Find where the given text appears and provide that cell's center as [X, Y] coordinate. 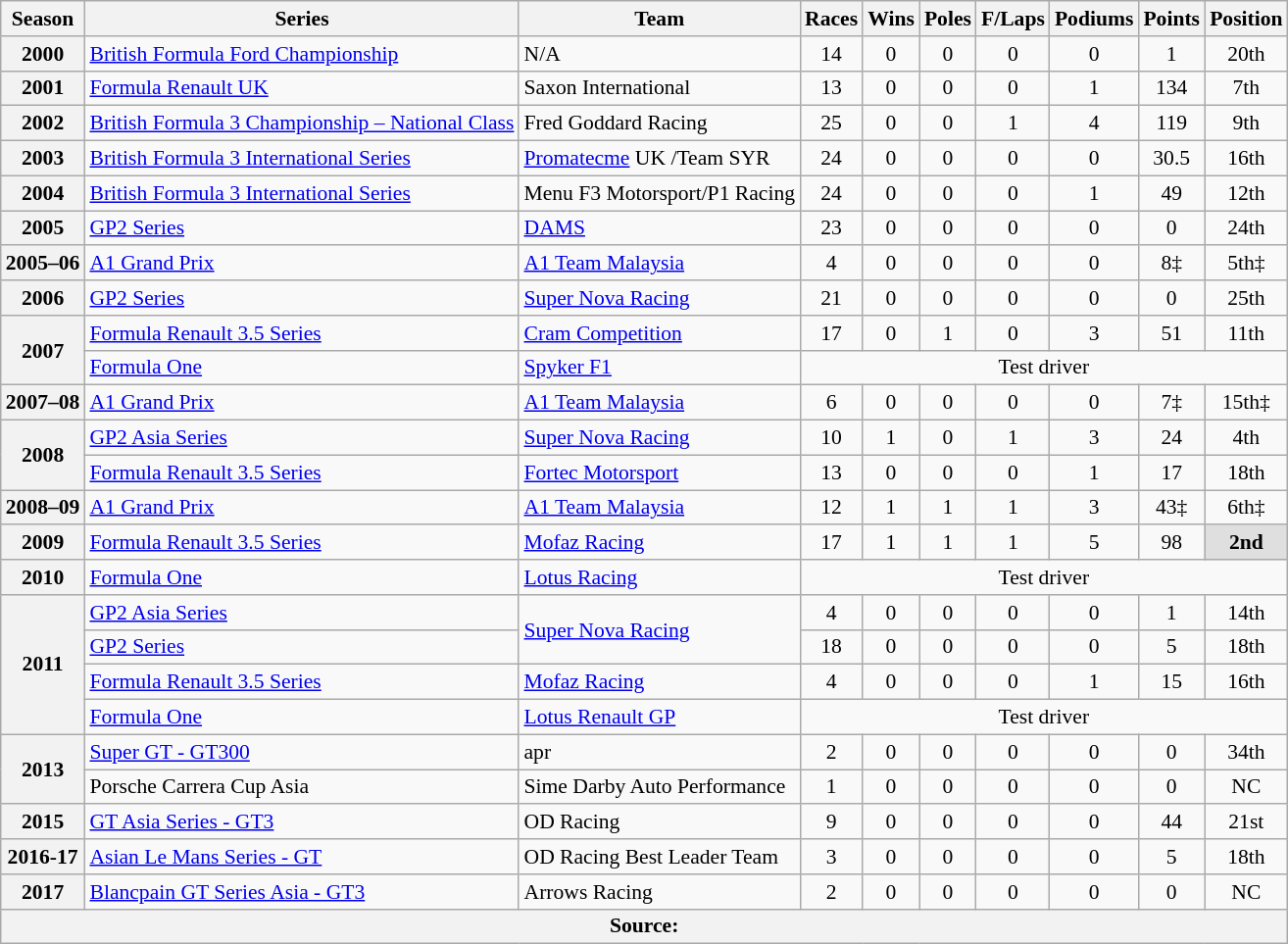
2016-17 [43, 857]
15th‡ [1246, 403]
Lotus Racing [659, 577]
2005–06 [43, 264]
12 [831, 508]
2007–08 [43, 403]
9 [831, 822]
2010 [43, 577]
6th‡ [1246, 508]
apr [659, 752]
11th [1246, 333]
20th [1246, 54]
Series [302, 19]
Sime Darby Auto Performance [659, 787]
F/Laps [1014, 19]
34th [1246, 752]
Position [1246, 19]
Menu F3 Motorsport/P1 Racing [659, 193]
Arrows Racing [659, 892]
98 [1171, 543]
2005 [43, 228]
49 [1171, 193]
9th [1246, 124]
2001 [43, 88]
2013 [43, 769]
2006 [43, 298]
119 [1171, 124]
14th [1246, 613]
43‡ [1171, 508]
18 [831, 647]
134 [1171, 88]
2002 [43, 124]
Blancpain GT Series Asia - GT3 [302, 892]
2004 [43, 193]
10 [831, 438]
DAMS [659, 228]
2nd [1246, 543]
25th [1246, 298]
24th [1246, 228]
2008 [43, 455]
12th [1246, 193]
Wins [891, 19]
Super GT - GT300 [302, 752]
23 [831, 228]
Promatecme UK /Team SYR [659, 159]
Porsche Carrera Cup Asia [302, 787]
8‡ [1171, 264]
15 [1171, 682]
British Formula Ford Championship [302, 54]
6 [831, 403]
Fred Goddard Racing [659, 124]
2011 [43, 665]
44 [1171, 822]
2003 [43, 159]
Formula Renault UK [302, 88]
British Formula 3 Championship – National Class [302, 124]
Points [1171, 19]
7th [1246, 88]
21st [1246, 822]
2007 [43, 351]
5th‡ [1246, 264]
Poles [948, 19]
Spyker F1 [659, 368]
14 [831, 54]
51 [1171, 333]
Source: [645, 926]
GT Asia Series - GT3 [302, 822]
25 [831, 124]
2015 [43, 822]
2009 [43, 543]
Races [831, 19]
4th [1246, 438]
Fortec Motorsport [659, 472]
Asian Le Mans Series - GT [302, 857]
Podiums [1094, 19]
2000 [43, 54]
Lotus Renault GP [659, 718]
2008–09 [43, 508]
30.5 [1171, 159]
21 [831, 298]
7‡ [1171, 403]
OD Racing Best Leader Team [659, 857]
Saxon International [659, 88]
N/A [659, 54]
2017 [43, 892]
Cram Competition [659, 333]
OD Racing [659, 822]
Team [659, 19]
Season [43, 19]
